Search for the cell housing the specified text and yield its [X, Y] center coordinate. 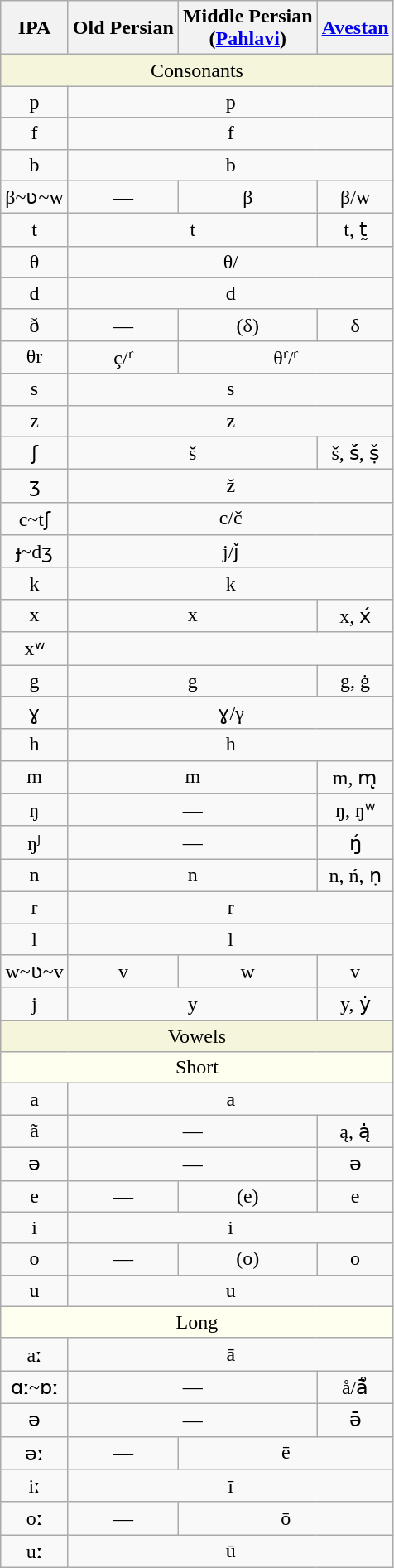
y, ẏ [355, 1004]
g, ġ [355, 680]
Long [197, 1322]
δ [355, 325]
Avestan [355, 28]
ŋ, ŋʷ [355, 810]
ʃ [35, 453]
š [192, 453]
å/ā̊ [355, 1387]
ə̄ [355, 1420]
aː [35, 1354]
y [192, 1004]
(δ) [247, 325]
xʷ [35, 649]
ð [35, 325]
θʳ/ʳ [286, 357]
ɣ [35, 713]
θ [35, 262]
c~tʃ [35, 519]
(e) [247, 1196]
c/č [230, 519]
w~ʋ~v [35, 972]
ū [230, 1551]
oː [35, 1518]
Consonants [197, 70]
j [35, 1004]
ī [230, 1486]
θ/ [230, 262]
ē [286, 1453]
ʒ [35, 486]
(o) [247, 1259]
əː [35, 1453]
Middle Persian (Pahlavi) [247, 28]
t, t̰ [355, 230]
Vowels [197, 1036]
θr [35, 357]
β [247, 197]
Old Persian [123, 28]
ō [286, 1518]
Short [197, 1068]
ɟ~dʒ [35, 552]
ç/ʳ [123, 357]
ŋʲ [35, 842]
ŋ́ [355, 842]
x, x́ [355, 615]
ā [230, 1354]
β/w [355, 197]
m, m̨ [355, 777]
š, š́, ṣ̌ [355, 453]
ã [35, 1131]
n, ń, ṇ [355, 876]
IPA [35, 28]
ɑː~ɒː [35, 1387]
ą, ą̇ [355, 1131]
ŋ [35, 810]
uː [35, 1551]
w [247, 972]
j/ǰ [230, 552]
ž [230, 486]
ɣ/γ [230, 713]
β~ʋ~w [35, 197]
iː [35, 1486]
